Find where the given text appears and provide that cell's center as [X, Y] coordinate. 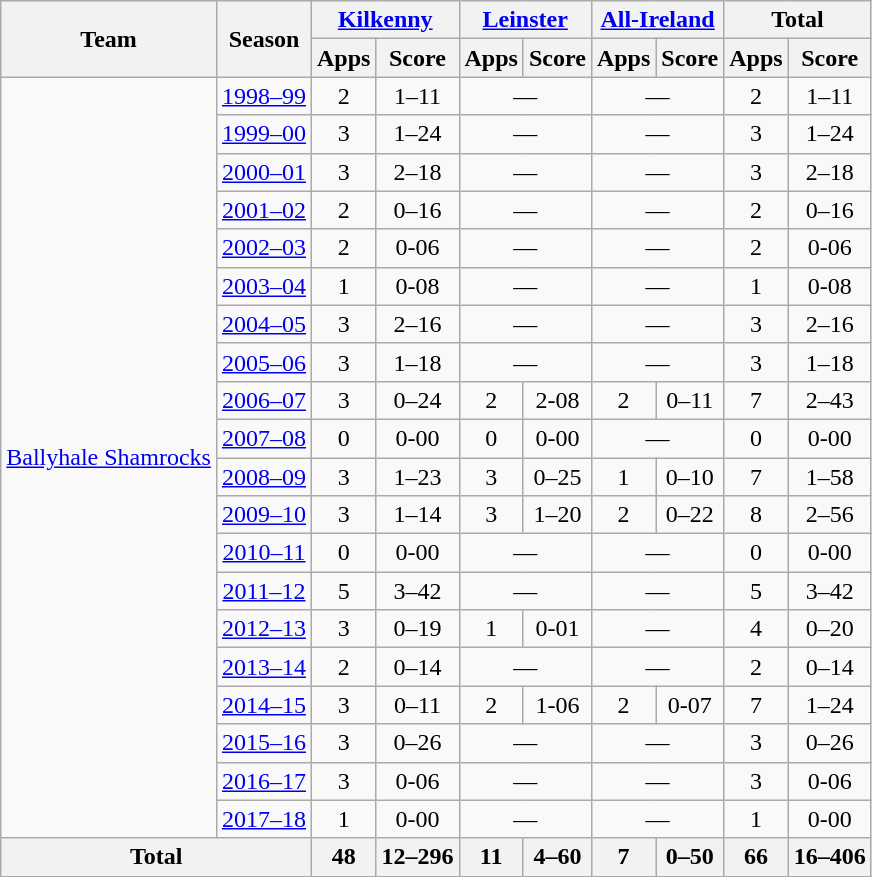
Team [109, 39]
2017–18 [264, 819]
1–20 [557, 515]
2011–12 [264, 591]
0–10 [690, 477]
Season [264, 39]
1-06 [557, 705]
2001–02 [264, 210]
2006–07 [264, 400]
Kilkenny [386, 20]
8 [756, 515]
0-07 [690, 705]
2008–09 [264, 477]
2016–17 [264, 781]
2003–04 [264, 286]
12–296 [418, 857]
0-01 [557, 629]
1–14 [418, 515]
1998–99 [264, 96]
2007–08 [264, 438]
0–19 [418, 629]
2–43 [830, 400]
2002–03 [264, 248]
Ballyhale Shamrocks [109, 458]
2009–10 [264, 515]
2013–14 [264, 667]
11 [491, 857]
4 [756, 629]
1–23 [418, 477]
0–24 [418, 400]
0–20 [830, 629]
66 [756, 857]
1999–00 [264, 134]
2015–16 [264, 743]
2005–06 [264, 362]
2000–01 [264, 172]
2–56 [830, 515]
0–50 [690, 857]
2010–11 [264, 553]
2012–13 [264, 629]
2014–15 [264, 705]
4–60 [557, 857]
2-08 [557, 400]
0–22 [690, 515]
16–406 [830, 857]
All-Ireland [657, 20]
1–58 [830, 477]
2004–05 [264, 324]
48 [344, 857]
0–25 [557, 477]
Leinster [525, 20]
